Output the [X, Y] coordinate of the center of the cell containing the given text.  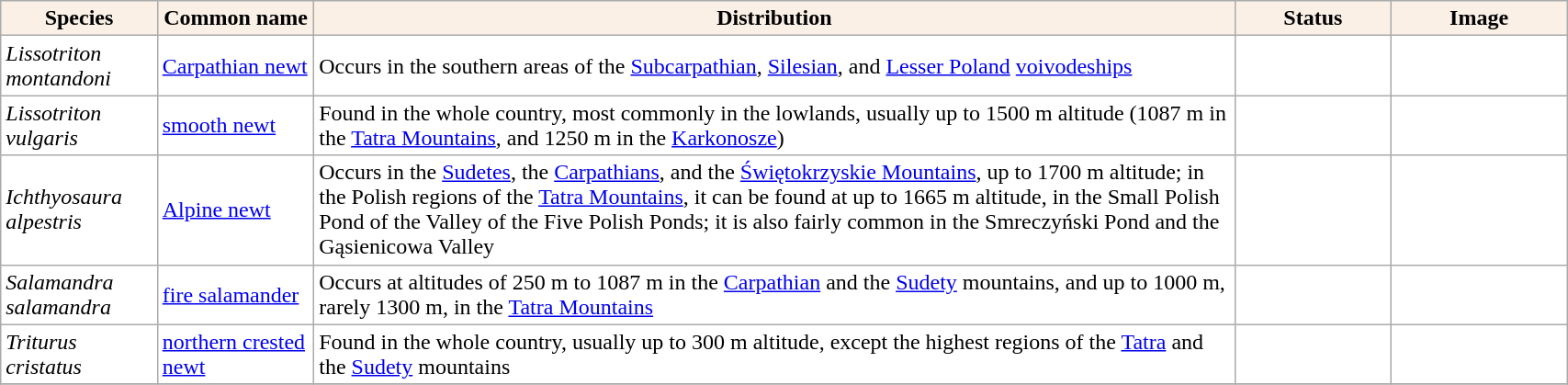
smooth newt [235, 125]
Lissotriton vulgaris [79, 125]
Salamandra salamandra [79, 294]
Found in the whole country, usually up to 300 m altitude, except the highest regions of the Tatra and the Sudety mountains [774, 355]
Alpine newt [235, 209]
Common name [235, 18]
Occurs at altitudes of 250 m to 1087 m in the Carpathian and the Sudety mountains, and up to 1000 m, rarely 1300 m, in the Tatra Mountains [774, 294]
Triturus cristatus [79, 355]
fire salamander [235, 294]
Status [1313, 18]
Carpathian newt [235, 66]
Lissotriton montandoni [79, 66]
Image [1479, 18]
Species [79, 18]
Occurs in the southern areas of the Subcarpathian, Silesian, and Lesser Poland voivodeships [774, 66]
northern crested newt [235, 355]
Ichthyosaura alpestris [79, 209]
Distribution [774, 18]
